For the text-containing cell, return its midpoint in (x, y) coordinate format. 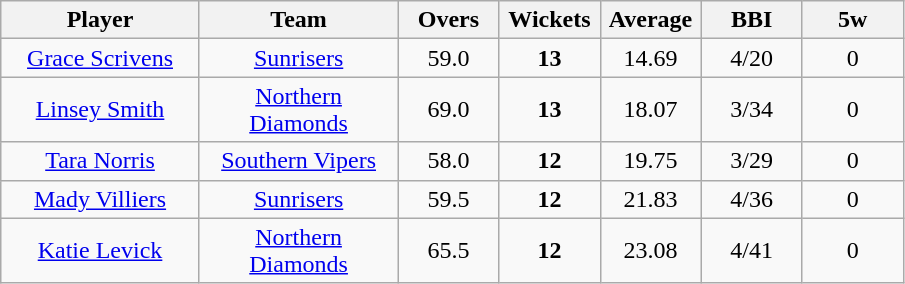
69.0 (448, 110)
18.07 (650, 110)
Team (298, 20)
Overs (448, 20)
19.75 (650, 161)
Southern Vipers (298, 161)
Player (100, 20)
3/34 (752, 110)
Tara Norris (100, 161)
58.0 (448, 161)
5w (852, 20)
3/29 (752, 161)
Average (650, 20)
Grace Scrivens (100, 58)
14.69 (650, 58)
59.0 (448, 58)
BBI (752, 20)
23.08 (650, 250)
21.83 (650, 199)
4/36 (752, 199)
65.5 (448, 250)
59.5 (448, 199)
4/20 (752, 58)
Mady Villiers (100, 199)
4/41 (752, 250)
Wickets (550, 20)
Linsey Smith (100, 110)
Katie Levick (100, 250)
